Search for the cell housing the specified text and yield its (X, Y) center coordinate. 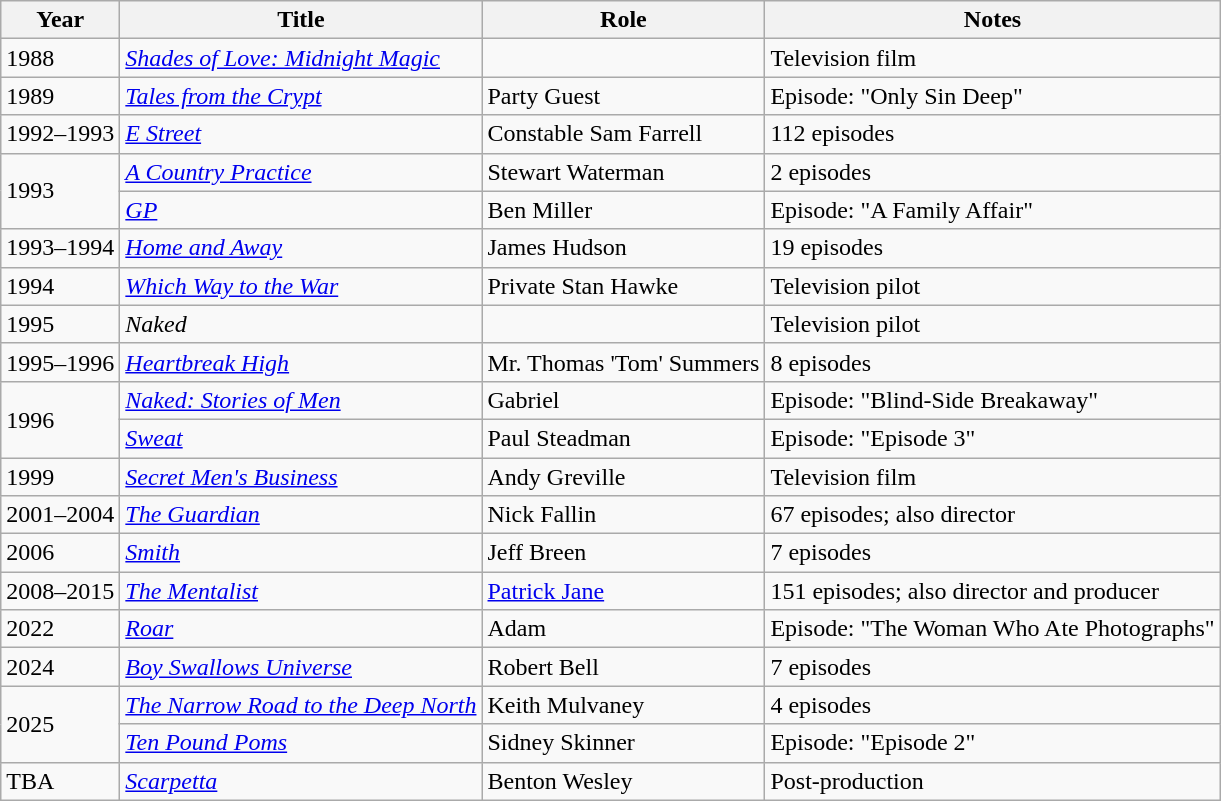
Sweat (301, 438)
Naked (301, 324)
Patrick Jane (624, 591)
2022 (60, 629)
2024 (60, 667)
Boy Swallows Universe (301, 667)
Mr. Thomas 'Tom' Summers (624, 362)
Smith (301, 553)
Episode: "Blind-Side Breakaway" (992, 400)
Secret Men's Business (301, 477)
Stewart Waterman (624, 172)
Roar (301, 629)
Naked: Stories of Men (301, 400)
Heartbreak High (301, 362)
1995–1996 (60, 362)
1993 (60, 191)
Jeff Breen (624, 553)
Home and Away (301, 248)
A Country Practice (301, 172)
GP (301, 210)
Episode: "A Family Affair" (992, 210)
19 episodes (992, 248)
Title (301, 20)
1996 (60, 419)
4 episodes (992, 705)
Party Guest (624, 96)
Post-production (992, 781)
1988 (60, 58)
Robert Bell (624, 667)
2006 (60, 553)
E Street (301, 134)
Ten Pound Poms (301, 743)
2001–2004 (60, 515)
Paul Steadman (624, 438)
1989 (60, 96)
151 episodes; also director and producer (992, 591)
1992–1993 (60, 134)
Tales from the Crypt (301, 96)
2008–2015 (60, 591)
Episode: "Episode 2" (992, 743)
Keith Mulvaney (624, 705)
1999 (60, 477)
67 episodes; also director (992, 515)
Which Way to the War (301, 286)
2025 (60, 724)
Scarpetta (301, 781)
The Narrow Road to the Deep North (301, 705)
1994 (60, 286)
1995 (60, 324)
Constable Sam Farrell (624, 134)
Nick Fallin (624, 515)
TBA (60, 781)
Episode: "Only Sin Deep" (992, 96)
Ben Miller (624, 210)
James Hudson (624, 248)
Gabriel (624, 400)
Role (624, 20)
Benton Wesley (624, 781)
Episode: "Episode 3" (992, 438)
8 episodes (992, 362)
Shades of Love: Midnight Magic (301, 58)
Notes (992, 20)
Andy Greville (624, 477)
1993–1994 (60, 248)
Episode: "The Woman Who Ate Photographs" (992, 629)
Sidney Skinner (624, 743)
The Mentalist (301, 591)
Private Stan Hawke (624, 286)
112 episodes (992, 134)
Year (60, 20)
2 episodes (992, 172)
The Guardian (301, 515)
Adam (624, 629)
